Detect which cell encompasses the target text, then output its (x, y) center coordinate. 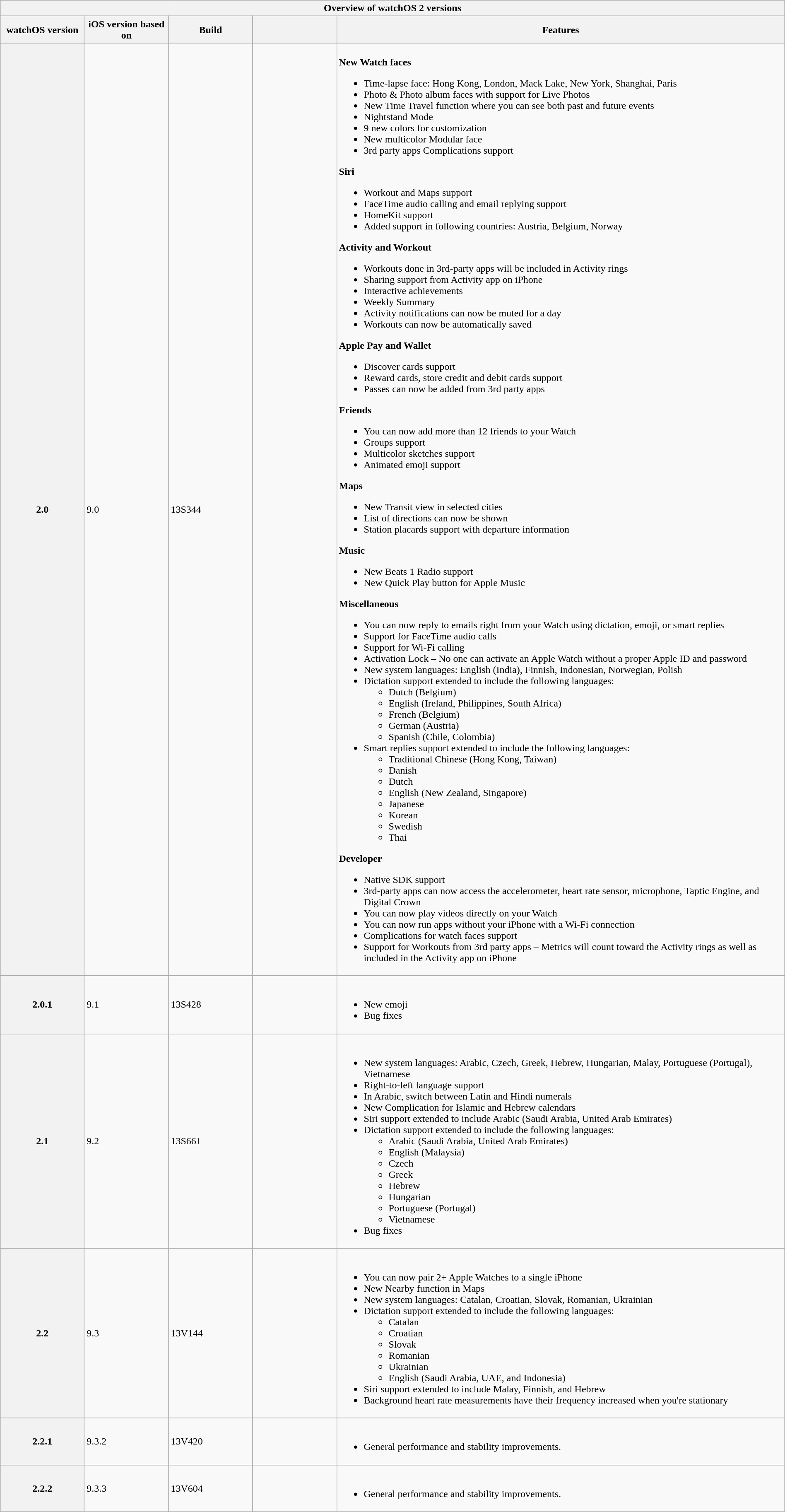
13S344 (210, 509)
2.2.2 (42, 1488)
9.3.2 (127, 1441)
9.1 (127, 1005)
13S428 (210, 1005)
2.1 (42, 1141)
13V604 (210, 1488)
13V144 (210, 1333)
2.0 (42, 509)
13V420 (210, 1441)
9.2 (127, 1141)
Build (210, 30)
13S661 (210, 1141)
9.3 (127, 1333)
2.2.1 (42, 1441)
Features (561, 30)
9.0 (127, 509)
2.0.1 (42, 1005)
Overview of watchOS 2 versions (392, 8)
iOS version based on (127, 30)
2.2 (42, 1333)
watchOS version (42, 30)
9.3.3 (127, 1488)
New emojiBug fixes (561, 1005)
